Determine the (x, y) coordinate at the center of the cell enclosing the given text.  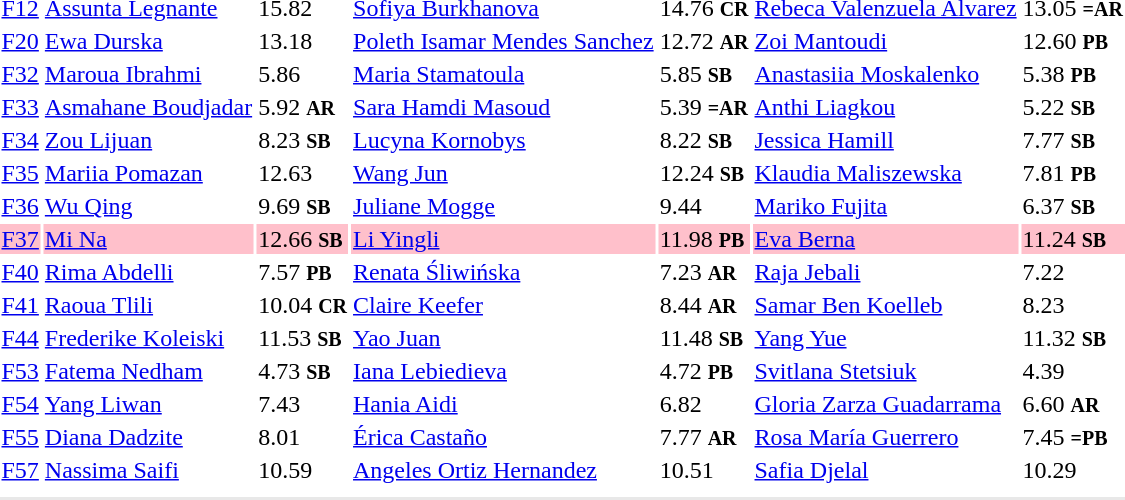
11.32 SB (1072, 338)
5.85 SB (704, 74)
Érica Castaño (504, 437)
F54 (20, 404)
Renata Śliwińska (504, 272)
Nassima Saifi (148, 470)
Hania Aidi (504, 404)
F20 (20, 41)
F53 (20, 371)
5.92 AR (303, 107)
Fatema Nedham (148, 371)
Wu Qing (148, 206)
8.23 (1072, 305)
Raja Jebali (886, 272)
Rima Abdelli (148, 272)
7.43 (303, 404)
Wang Jun (504, 173)
Samar Ben Koelleb (886, 305)
F57 (20, 470)
Asmahane Boudjadar (148, 107)
Diana Dadzite (148, 437)
4.39 (1072, 371)
Gloria Zarza Guadarrama (886, 404)
Jessica Hamill (886, 140)
Sara Hamdi Masoud (504, 107)
7.23 AR (704, 272)
Juliane Mogge (504, 206)
9.69 SB (303, 206)
10.59 (303, 470)
F33 (20, 107)
6.37 SB (1072, 206)
10.51 (704, 470)
7.81 PB (1072, 173)
11.48 SB (704, 338)
11.98 PB (704, 239)
Raoua Tlili (148, 305)
Poleth Isamar Mendes Sanchez (504, 41)
Klaudia Maliszewska (886, 173)
Svitlana Stetsiuk (886, 371)
8.22 SB (704, 140)
6.60 AR (1072, 404)
F34 (20, 140)
Mariko Fujita (886, 206)
F41 (20, 305)
F40 (20, 272)
Mi Na (148, 239)
Angeles Ortiz Hernandez (504, 470)
10.04 CR (303, 305)
5.22 SB (1072, 107)
Yang Liwan (148, 404)
9.44 (704, 206)
Anthi Liagkou (886, 107)
Zou Lijuan (148, 140)
6.82 (704, 404)
12.66 SB (303, 239)
F32 (20, 74)
7.77 AR (704, 437)
F36 (20, 206)
Li Yingli (504, 239)
F55 (20, 437)
4.73 SB (303, 371)
Lucyna Kornobys (504, 140)
8.01 (303, 437)
Mariia Pomazan (148, 173)
7.77 SB (1072, 140)
F37 (20, 239)
F44 (20, 338)
5.39 =AR (704, 107)
Ewa Durska (148, 41)
Safia Djelal (886, 470)
12.60 PB (1072, 41)
7.45 =PB (1072, 437)
F35 (20, 173)
Maroua Ibrahmi (148, 74)
Maria Stamatoula (504, 74)
Zoi Mantoudi (886, 41)
7.22 (1072, 272)
Yang Yue (886, 338)
Eva Berna (886, 239)
12.63 (303, 173)
8.44 AR (704, 305)
Claire Keefer (504, 305)
11.24 SB (1072, 239)
Frederike Koleiski (148, 338)
7.57 PB (303, 272)
11.53 SB (303, 338)
Rosa María Guerrero (886, 437)
8.23 SB (303, 140)
5.38 PB (1072, 74)
5.86 (303, 74)
Yao Juan (504, 338)
4.72 PB (704, 371)
10.29 (1072, 470)
12.24 SB (704, 173)
Anastasiia Moskalenko (886, 74)
13.18 (303, 41)
12.72 AR (704, 41)
Iana Lebiedieva (504, 371)
